Search for the cell housing the specified text and yield its (x, y) center coordinate. 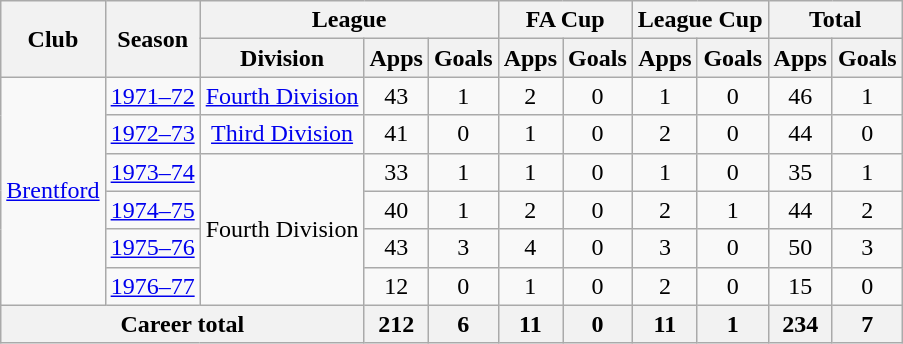
Third Division (282, 134)
1972–73 (152, 134)
Division (282, 58)
33 (396, 172)
League (349, 20)
1975–76 (152, 248)
41 (396, 134)
Season (152, 39)
7 (867, 324)
12 (396, 286)
Brentford (53, 191)
1976–77 (152, 286)
40 (396, 210)
Career total (182, 324)
212 (396, 324)
League Cup (700, 20)
46 (800, 96)
FA Cup (565, 20)
Club (53, 39)
6 (463, 324)
4 (530, 248)
Total (835, 20)
50 (800, 248)
234 (800, 324)
15 (800, 286)
1973–74 (152, 172)
35 (800, 172)
1971–72 (152, 96)
1974–75 (152, 210)
